Return [x, y] of the center of cell containing provided text 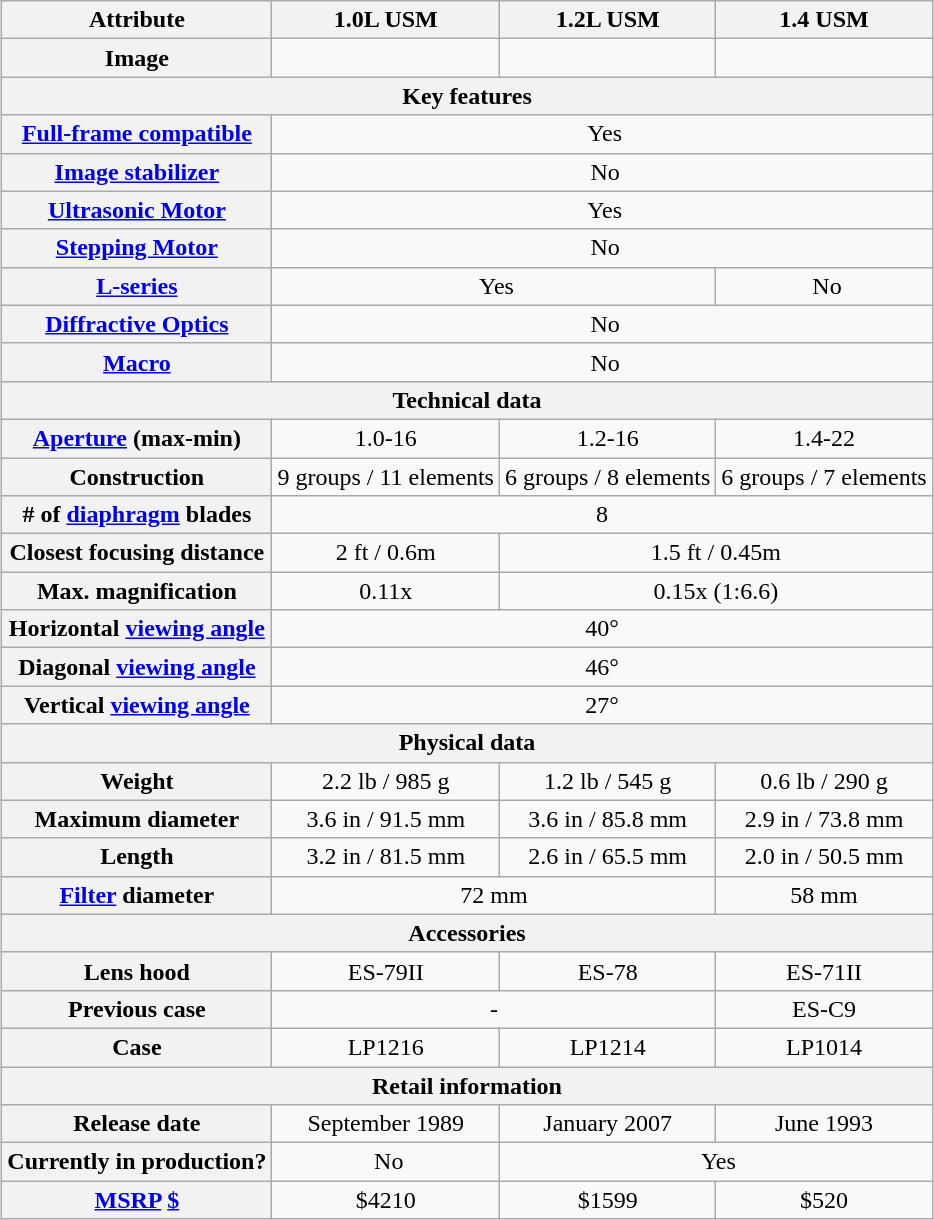
ES-C9 [824, 1009]
Ultrasonic Motor [137, 210]
Physical data [467, 743]
8 [602, 515]
ES-71II [824, 971]
Closest focusing distance [137, 553]
Lens hood [137, 971]
2 ft / 0.6m [386, 553]
1.2L USM [607, 20]
0.11x [386, 591]
Case [137, 1047]
January 2007 [607, 1124]
Diagonal viewing angle [137, 667]
2.0 in / 50.5 mm [824, 857]
September 1989 [386, 1124]
3.2 in / 81.5 mm [386, 857]
Full-frame compatible [137, 134]
6 groups / 7 elements [824, 477]
$1599 [607, 1200]
Retail information [467, 1085]
46° [602, 667]
2.2 lb / 985 g [386, 781]
$4210 [386, 1200]
Key features [467, 96]
Vertical viewing angle [137, 705]
Previous case [137, 1009]
ES-79II [386, 971]
1.2-16 [607, 438]
3.6 in / 91.5 mm [386, 819]
Image stabilizer [137, 172]
June 1993 [824, 1124]
6 groups / 8 elements [607, 477]
LP1214 [607, 1047]
Aperture (max-min) [137, 438]
MSRP $ [137, 1200]
- [494, 1009]
3.6 in / 85.8 mm [607, 819]
2.9 in / 73.8 mm [824, 819]
72 mm [494, 895]
2.6 in / 65.5 mm [607, 857]
LP1014 [824, 1047]
# of diaphragm blades [137, 515]
Image [137, 58]
58 mm [824, 895]
ES-78 [607, 971]
1.0-16 [386, 438]
LP1216 [386, 1047]
Stepping Motor [137, 248]
9 groups / 11 elements [386, 477]
1.2 lb / 545 g [607, 781]
1.4 USM [824, 20]
0.6 lb / 290 g [824, 781]
Filter diameter [137, 895]
L-series [137, 286]
0.15x (1:6.6) [716, 591]
Currently in production? [137, 1162]
Weight [137, 781]
$520 [824, 1200]
Technical data [467, 400]
Horizontal viewing angle [137, 629]
27° [602, 705]
Length [137, 857]
1.5 ft / 0.45m [716, 553]
Diffractive Optics [137, 324]
Maximum diameter [137, 819]
1.4-22 [824, 438]
Macro [137, 362]
Construction [137, 477]
Accessories [467, 933]
Release date [137, 1124]
Attribute [137, 20]
Max. magnification [137, 591]
40° [602, 629]
1.0L USM [386, 20]
